Output the [x, y] coordinate of the center of the cell containing the given text.  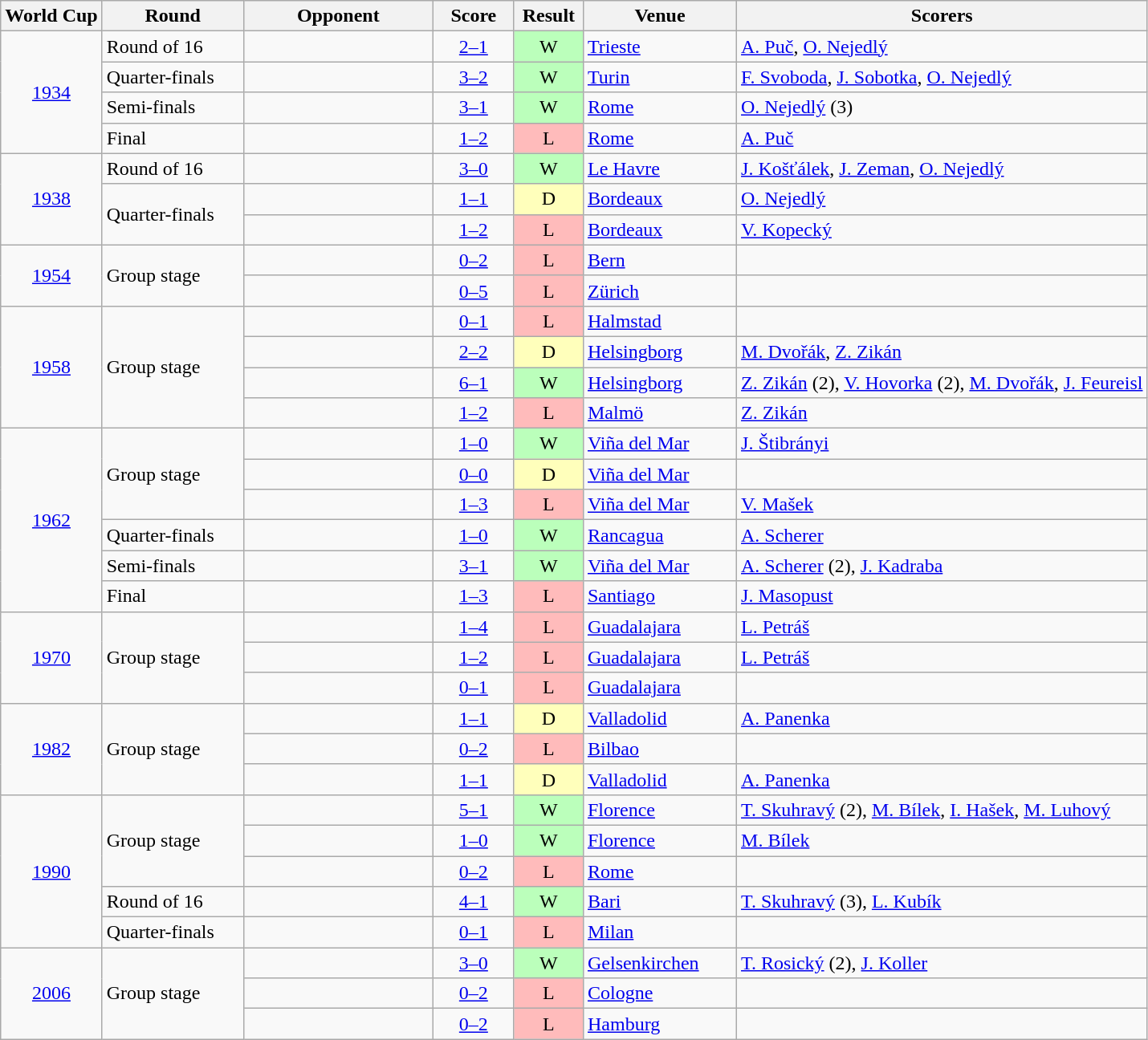
Venue [660, 16]
Rancagua [660, 535]
A. Scherer (2), J. Kadraba [942, 566]
T. Rosický (2), J. Koller [942, 963]
V. Mašek [942, 505]
1990 [51, 871]
Santiago [660, 596]
2–1 [474, 47]
A. Scherer [942, 535]
Gelsenkirchen [660, 963]
Cologne [660, 993]
O. Nejedlý [942, 199]
Trieste [660, 47]
V. Kopecký [942, 230]
A. Puč, O. Nejedlý [942, 47]
Bari [660, 902]
Bern [660, 260]
Score [474, 16]
T. Skuhravý (3), L. Kubík [942, 902]
0–5 [474, 290]
2006 [51, 993]
A. Puč [942, 138]
Turin [660, 77]
1982 [51, 749]
Opponent [338, 16]
1–4 [474, 627]
Scorers [942, 16]
J. Masopust [942, 596]
3–2 [474, 77]
Malmö [660, 413]
Result [548, 16]
Z. Zikán (2), V. Hovorka (2), M. Dvořák, J. Feureisl [942, 383]
Z. Zikán [942, 413]
M. Bílek [942, 840]
1934 [51, 92]
M. Dvořák, Z. Zikán [942, 351]
1938 [51, 199]
Halmstad [660, 321]
Le Havre [660, 169]
1954 [51, 275]
Milan [660, 932]
J. Štibrányi [942, 444]
1958 [51, 367]
Zürich [660, 290]
2–2 [474, 351]
J. Košťálek, J. Zeman, O. Nejedlý [942, 169]
F. Svoboda, J. Sobotka, O. Nejedlý [942, 77]
4–1 [474, 902]
Bilbao [660, 749]
Hamburg [660, 1024]
1970 [51, 657]
World Cup [51, 16]
1962 [51, 520]
0–0 [474, 474]
6–1 [474, 383]
T. Skuhravý (2), M. Bílek, I. Hašek, M. Luhový [942, 810]
Round [173, 16]
O. Nejedlý (3) [942, 108]
5–1 [474, 810]
